Extract the (x, y) coordinate from the center of the cell holding the provided text.  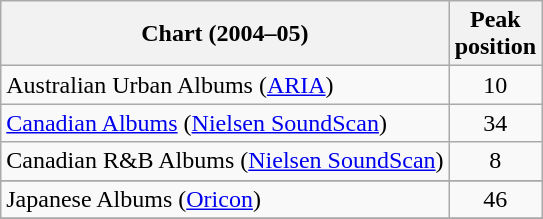
8 (495, 161)
Canadian Albums (Nielsen SoundScan) (225, 123)
34 (495, 123)
Peakposition (495, 34)
10 (495, 85)
Japanese Albums (Oricon) (225, 199)
Australian Urban Albums (ARIA) (225, 85)
Chart (2004–05) (225, 34)
46 (495, 199)
Canadian R&B Albums (Nielsen SoundScan) (225, 161)
